Determine the (x, y) coordinate at the center of the cell enclosing the given text.  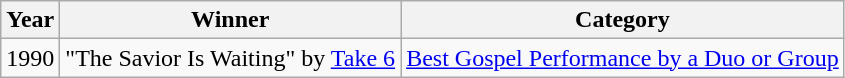
Winner (230, 20)
"The Savior Is Waiting" by Take 6 (230, 58)
1990 (30, 58)
Year (30, 20)
Category (623, 20)
Best Gospel Performance by a Duo or Group (623, 58)
